Return the [x, y] coordinate for the center point of the cell that contains the specified text.  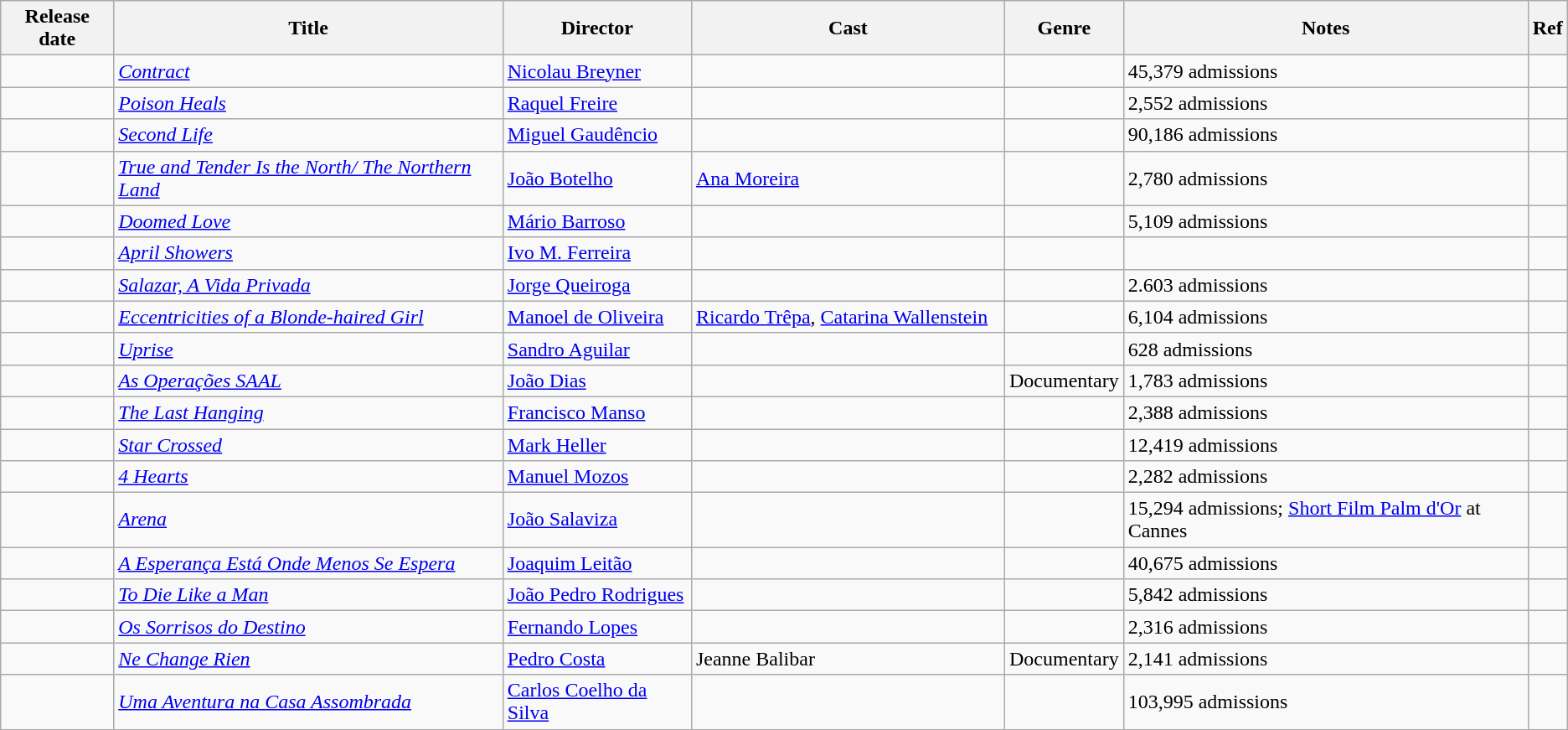
Miguel Gaudêncio [596, 135]
Manoel de Oliveira [596, 317]
Joaquim Leitão [596, 563]
The Last Hanging [308, 412]
Ivo M. Ferreira [596, 253]
Genre [1064, 28]
628 admissions [1325, 349]
Contract [308, 71]
2,388 admissions [1325, 412]
True and Tender Is the North/ The Northern Land [308, 178]
Raquel Freire [596, 103]
2.603 admissions [1325, 285]
Director [596, 28]
6,104 admissions [1325, 317]
1,783 admissions [1325, 381]
Doomed Love [308, 221]
Os Sorrisos do Destino [308, 627]
Cast [848, 28]
Notes [1325, 28]
Jorge Queiroga [596, 285]
2,141 admissions [1325, 659]
To Die Like a Man [308, 595]
2,316 admissions [1325, 627]
Pedro Costa [596, 659]
Francisco Manso [596, 412]
Salazar, A Vida Privada [308, 285]
103,995 admissions [1325, 702]
5,842 admissions [1325, 595]
April Showers [308, 253]
Arena [308, 520]
4 Hearts [308, 477]
Second Life [308, 135]
Ricardo Trêpa, Catarina Wallenstein [848, 317]
40,675 admissions [1325, 563]
João Salaviza [596, 520]
Jeanne Balibar [848, 659]
Title [308, 28]
João Botelho [596, 178]
2,552 admissions [1325, 103]
90,186 admissions [1325, 135]
2,780 admissions [1325, 178]
A Esperança Está Onde Menos Se Espera [308, 563]
Release date [57, 28]
Sandro Aguilar [596, 349]
João Dias [596, 381]
Uma Aventura na Casa Assombrada [308, 702]
45,379 admissions [1325, 71]
Ana Moreira [848, 178]
Nicolau Breyner [596, 71]
Carlos Coelho da Silva [596, 702]
Uprise [308, 349]
Mário Barroso [596, 221]
Manuel Mozos [596, 477]
12,419 admissions [1325, 445]
Ne Change Rien [308, 659]
Fernando Lopes [596, 627]
As Operações SAAL [308, 381]
João Pedro Rodrigues [596, 595]
Mark Heller [596, 445]
5,109 admissions [1325, 221]
15,294 admissions; Short Film Palm d'Or at Cannes [1325, 520]
Poison Heals [308, 103]
2,282 admissions [1325, 477]
Star Crossed [308, 445]
Eccentricities of a Blonde-haired Girl [308, 317]
Ref [1548, 28]
